From the cell containing the given text, extract its center point as (X, Y) coordinate. 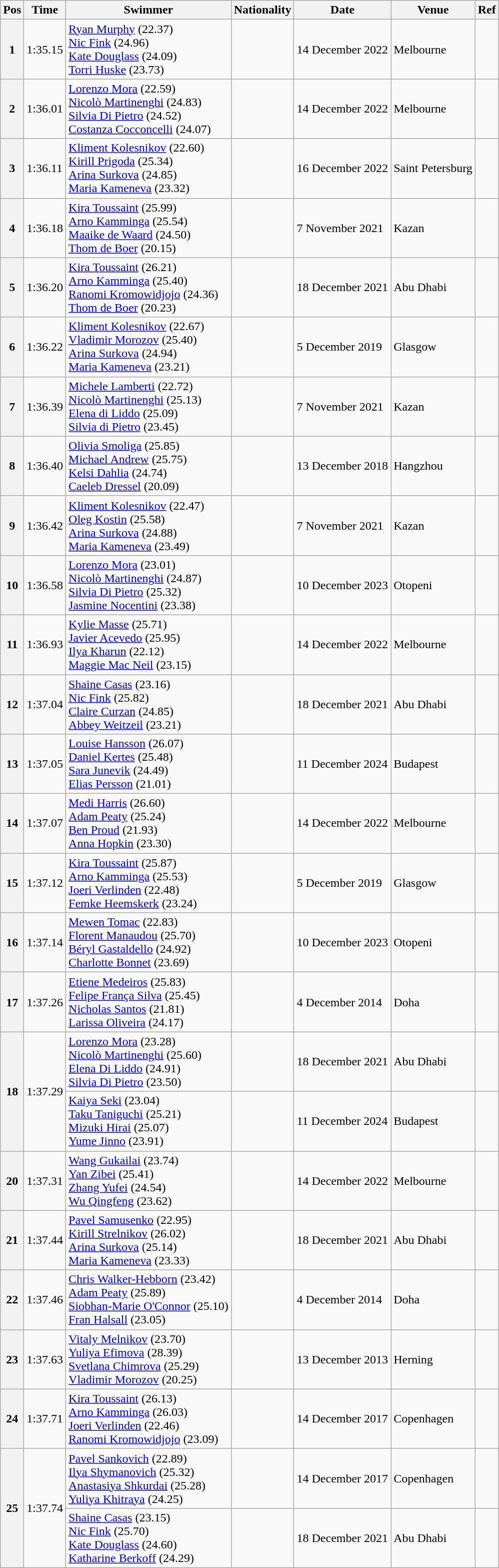
1:37.44 (45, 1240)
13 December 2013 (342, 1359)
Venue (433, 10)
Herning (433, 1359)
1:36.20 (45, 287)
Hangzhou (433, 466)
Wang Gukailai (23.74)Yan Zibei (25.41)Zhang Yufei (24.54)Wu Qingfeng (23.62) (149, 1180)
Ref (487, 10)
1:37.74 (45, 1508)
Shaine Casas (23.15)Nic Fink (25.70)Kate Douglass (24.60)Katharine Berkoff (24.29) (149, 1537)
Lorenzo Mora (22.59)Nicolò Martinenghi (24.83)Silvia Di Pietro (24.52)Costanza Cocconcelli (24.07) (149, 109)
Swimmer (149, 10)
Kira Toussaint (25.99)Arno Kamminga (25.54)Maaike de Waard (24.50)Thom de Boer (20.15) (149, 228)
11 (12, 644)
5 (12, 287)
1:37.05 (45, 764)
14 (12, 823)
16 (12, 942)
13 (12, 764)
Kaiya Seki (23.04)Taku Taniguchi (25.21)Mizuki Hirai (25.07)Yume Jinno (23.91) (149, 1121)
15 (12, 883)
1:36.11 (45, 168)
1:36.01 (45, 109)
1:36.58 (45, 585)
1:37.14 (45, 942)
1:37.26 (45, 1002)
Lorenzo Mora (23.28)Nicolò Martinenghi (25.60)Elena Di Liddo (24.91)Silvia Di Pietro (23.50) (149, 1061)
Lorenzo Mora (23.01)Nicolò Martinenghi (24.87)Silvia Di Pietro (25.32)Jasmine Nocentini (23.38) (149, 585)
13 December 2018 (342, 466)
Kylie Masse (25.71)Javier Acevedo (25.95)Ilya Kharun (22.12)Maggie Mac Neil (23.15) (149, 644)
Kliment Kolesnikov (22.47)Oleg Kostin (25.58)Arina Surkova (24.88)Maria Kameneva (23.49) (149, 525)
18 (12, 1091)
3 (12, 168)
Date (342, 10)
25 (12, 1508)
21 (12, 1240)
Pavel Samusenko (22.95)Kirill Strelnikov (26.02)Arina Surkova (25.14)Maria Kameneva (23.33) (149, 1240)
17 (12, 1002)
1:36.40 (45, 466)
2 (12, 109)
20 (12, 1180)
Pavel Sankovich (22.89)Ilya Shymanovich (25.32)Anastasiya Shkurdai (25.28)Yuliya Khitraya (24.25) (149, 1478)
Chris Walker-Hebborn (23.42)Adam Peaty (25.89)Siobhan-Marie O'Connor (25.10)Fran Halsall (23.05) (149, 1299)
Olivia Smoliga (25.85)Michael Andrew (25.75)Kelsi Dahlia (24.74)Caeleb Dressel (20.09) (149, 466)
1:37.46 (45, 1299)
10 (12, 585)
1:37.31 (45, 1180)
9 (12, 525)
8 (12, 466)
Kliment Kolesnikov (22.67)Vladimir Morozov (25.40)Arina Surkova (24.94)Maria Kameneva (23.21) (149, 347)
1:37.71 (45, 1418)
1:35.15 (45, 49)
Saint Petersburg (433, 168)
7 (12, 406)
1 (12, 49)
1:36.39 (45, 406)
23 (12, 1359)
Pos (12, 10)
16 December 2022 (342, 168)
6 (12, 347)
Kira Toussaint (25.87)Arno Kamminga (25.53)Joeri Verlinden (22.48)Femke Heemskerk (23.24) (149, 883)
Kira Toussaint (26.21)Arno Kamminga (25.40)Ranomi Kromowidjojo (24.36)Thom de Boer (20.23) (149, 287)
12 (12, 704)
Medi Harris (26.60)Adam Peaty (25.24)Ben Proud (21.93)Anna Hopkin (23.30) (149, 823)
Time (45, 10)
Louise Hansson (26.07)Daniel Kertes (25.48)Sara Junevik (24.49)Elias Persson (21.01) (149, 764)
Kira Toussaint (26.13)Arno Kamminga (26.03)Joeri Verlinden (22.46)Ranomi Kromowidjojo (23.09) (149, 1418)
1:36.93 (45, 644)
1:37.63 (45, 1359)
Nationality (262, 10)
Ryan Murphy (22.37)Nic Fink (24.96)Kate Douglass (24.09)Torri Huske (23.73) (149, 49)
1:36.42 (45, 525)
Michele Lamberti (22.72)Nicolò Martinenghi (25.13)Elena di Liddo (25.09)Silvia di Pietro (23.45) (149, 406)
1:37.29 (45, 1091)
4 (12, 228)
1:37.12 (45, 883)
24 (12, 1418)
1:37.07 (45, 823)
1:37.04 (45, 704)
Kliment Kolesnikov (22.60)Kirill Prigoda (25.34)Arina Surkova (24.85)Maria Kameneva (23.32) (149, 168)
Mewen Tomac (22.83)Florent Manaudou (25.70)Béryl Gastaldello (24.92)Charlotte Bonnet (23.69) (149, 942)
1:36.18 (45, 228)
Vitaly Melnikov (23.70)Yuliya Efimova (28.39)Svetlana Chimrova (25.29)Vladimir Morozov (20.25) (149, 1359)
1:36.22 (45, 347)
Etiene Medeiros (25.83)Felipe França Silva (25.45)Nicholas Santos (21.81)Larissa Oliveira (24.17) (149, 1002)
22 (12, 1299)
Shaine Casas (23.16)Nic Fink (25.82)Claire Curzan (24.85)Abbey Weitzeil (23.21) (149, 704)
